Output the [x, y] coordinate of the center of the cell containing the given text.  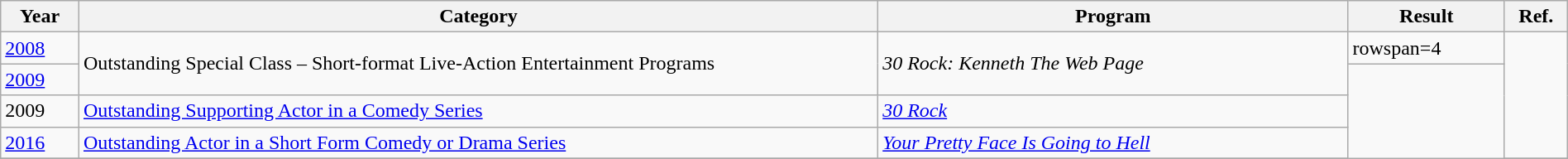
Program [1113, 17]
Category [478, 17]
Outstanding Special Class – Short-format Live-Action Entertainment Programs [478, 64]
Outstanding Actor in a Short Form Comedy or Drama Series [478, 142]
Outstanding Supporting Actor in a Comedy Series [478, 111]
2016 [40, 142]
Ref. [1536, 17]
30 Rock: Kenneth The Web Page [1113, 64]
30 Rock [1113, 111]
Your Pretty Face Is Going to Hell [1113, 142]
2008 [40, 48]
Year [40, 17]
rowspan=4 [1426, 48]
Result [1426, 17]
